Find where the given text appears and provide that cell's center as [X, Y] coordinate. 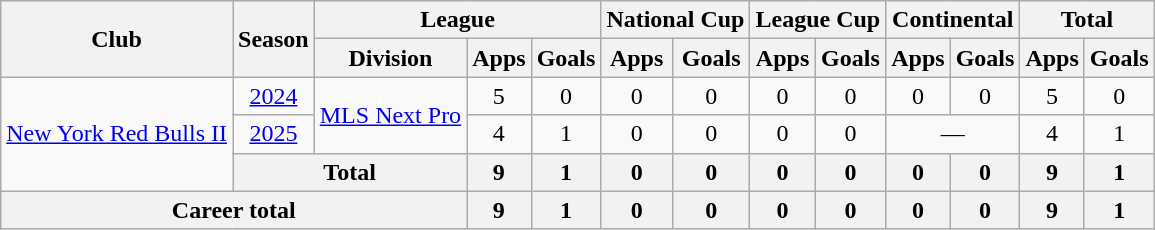
New York Red Bulls II [117, 134]
National Cup [676, 20]
Division [390, 58]
MLS Next Pro [390, 115]
Career total [234, 210]
— [953, 134]
Continental [953, 20]
League [458, 20]
2025 [273, 134]
2024 [273, 96]
League Cup [818, 20]
Club [117, 39]
Season [273, 39]
